Identify which cell holds the provided text, then report its [x, y] central coordinate. 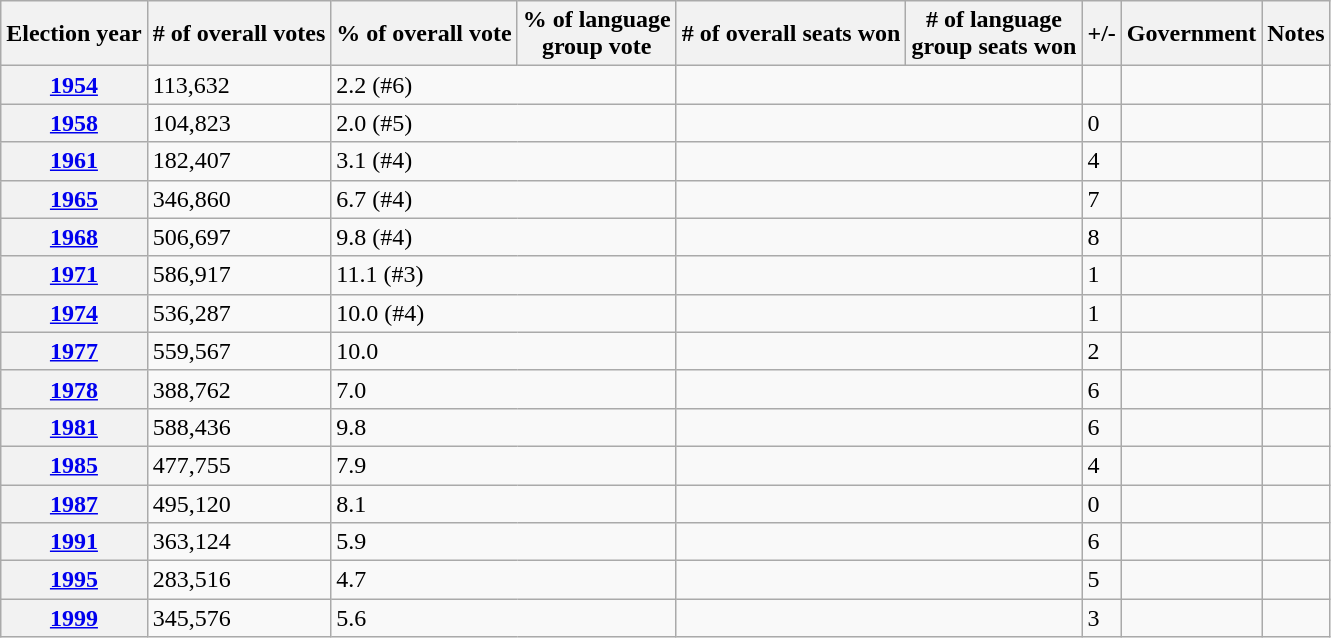
5.6 [504, 618]
1968 [74, 237]
1999 [74, 618]
Election year [74, 34]
9.8 [504, 427]
388,762 [239, 389]
7.0 [504, 389]
4.7 [504, 580]
2.2 (#6) [504, 85]
559,567 [239, 351]
182,407 [239, 161]
# of languagegroup seats won [994, 34]
1961 [74, 161]
588,436 [239, 427]
104,823 [239, 123]
1985 [74, 465]
283,516 [239, 580]
1981 [74, 427]
1974 [74, 313]
1965 [74, 199]
Notes [1296, 34]
10.0 [504, 351]
% of overall vote [424, 34]
2 [1102, 351]
495,120 [239, 503]
8 [1102, 237]
363,124 [239, 542]
5 [1102, 580]
113,632 [239, 85]
5.9 [504, 542]
1991 [74, 542]
3 [1102, 618]
2.0 (#5) [504, 123]
7.9 [504, 465]
# of overall seats won [791, 34]
8.1 [504, 503]
7 [1102, 199]
506,697 [239, 237]
# of overall votes [239, 34]
586,917 [239, 275]
1958 [74, 123]
477,755 [239, 465]
3.1 (#4) [504, 161]
1954 [74, 85]
1978 [74, 389]
6.7 (#4) [504, 199]
536,287 [239, 313]
346,860 [239, 199]
11.1 (#3) [504, 275]
345,576 [239, 618]
1971 [74, 275]
1987 [74, 503]
1977 [74, 351]
% of languagegroup vote [596, 34]
1995 [74, 580]
9.8 (#4) [504, 237]
+/- [1102, 34]
Government [1191, 34]
10.0 (#4) [504, 313]
